Identify which cell holds the provided text, then report its (X, Y) central coordinate. 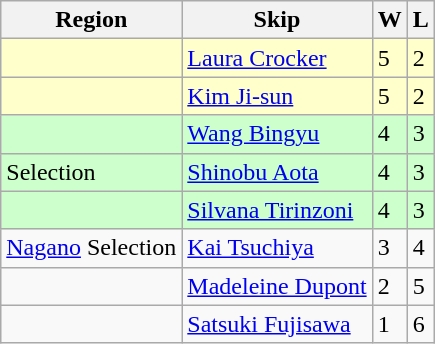
W (390, 20)
Silvana Tirinzoni (277, 210)
L (420, 20)
Region (92, 20)
Nagano Selection (92, 248)
Madeleine Dupont (277, 286)
Skip (277, 20)
Wang Bingyu (277, 134)
Selection (92, 172)
Kim Ji-sun (277, 96)
Satsuki Fujisawa (277, 324)
Laura Crocker (277, 58)
Shinobu Aota (277, 172)
6 (420, 324)
Kai Tsuchiya (277, 248)
1 (390, 324)
